Find where the given text appears and provide that cell's center as [x, y] coordinate. 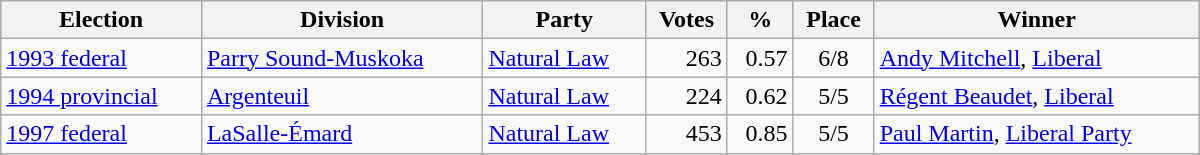
0.62 [760, 96]
1993 federal [102, 58]
Place [834, 20]
0.85 [760, 134]
6/8 [834, 58]
224 [687, 96]
LaSalle-Émard [342, 134]
Argenteuil [342, 96]
453 [687, 134]
Division [342, 20]
Votes [687, 20]
Winner [1036, 20]
Régent Beaudet, Liberal [1036, 96]
263 [687, 58]
Election [102, 20]
% [760, 20]
Parry Sound-Muskoka [342, 58]
0.57 [760, 58]
1997 federal [102, 134]
Party [564, 20]
Andy Mitchell, Liberal [1036, 58]
1994 provincial [102, 96]
Paul Martin, Liberal Party [1036, 134]
